Find where the given text appears and provide that cell's center as (x, y) coordinate. 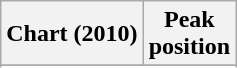
Chart (2010) (72, 34)
Peakposition (189, 34)
